Locate the cell with the specified text and output its (x, y) center coordinate. 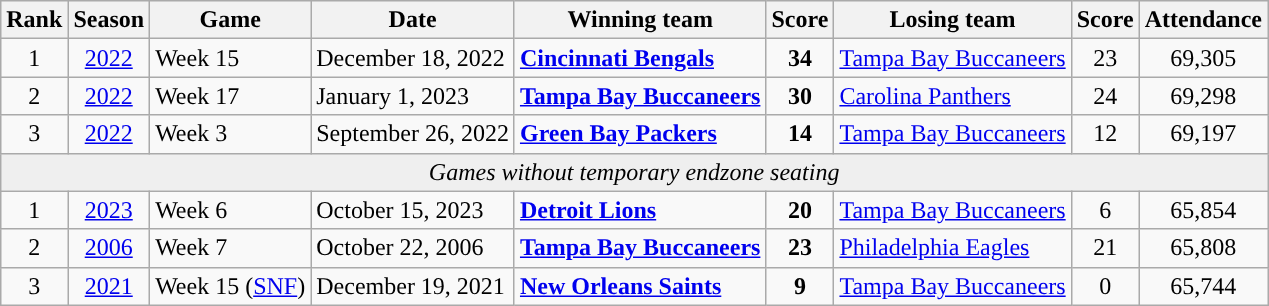
65,808 (1203, 248)
Week 3 (230, 134)
January 1, 2023 (413, 96)
Rank (34, 20)
14 (800, 134)
Week 15 (SNF) (230, 286)
Green Bay Packers (640, 134)
Detroit Lions (640, 210)
21 (1105, 248)
Game (230, 20)
6 (1105, 210)
Season (109, 20)
69,197 (1203, 134)
65,854 (1203, 210)
Attendance (1203, 20)
2006 (109, 248)
Week 7 (230, 248)
September 26, 2022 (413, 134)
Week 17 (230, 96)
69,305 (1203, 58)
October 22, 2006 (413, 248)
Winning team (640, 20)
65,744 (1203, 286)
2021 (109, 286)
Philadelphia Eagles (952, 248)
October 15, 2023 (413, 210)
Date (413, 20)
New Orleans Saints (640, 286)
34 (800, 58)
69,298 (1203, 96)
Losing team (952, 20)
December 18, 2022 (413, 58)
2023 (109, 210)
9 (800, 286)
December 19, 2021 (413, 286)
12 (1105, 134)
Cincinnati Bengals (640, 58)
Week 6 (230, 210)
Games without temporary endzone seating (634, 172)
Week 15 (230, 58)
0 (1105, 286)
20 (800, 210)
24 (1105, 96)
30 (800, 96)
Carolina Panthers (952, 96)
